Detect which cell encompasses the target text, then output its (X, Y) center coordinate. 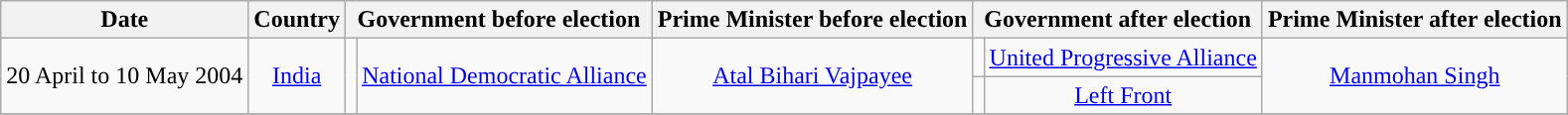
Manmohan Singh (1415, 76)
Government before election (499, 20)
Government after election (1117, 20)
National Democratic Alliance (505, 76)
Date (125, 20)
India (297, 76)
Prime Minister before election (813, 20)
United Progressive Alliance (1123, 57)
Atal Bihari Vajpayee (813, 76)
Prime Minister after election (1415, 20)
20 April to 10 May 2004 (125, 76)
Country (297, 20)
Left Front (1123, 95)
